Identify which cell holds the provided text, then report its (x, y) central coordinate. 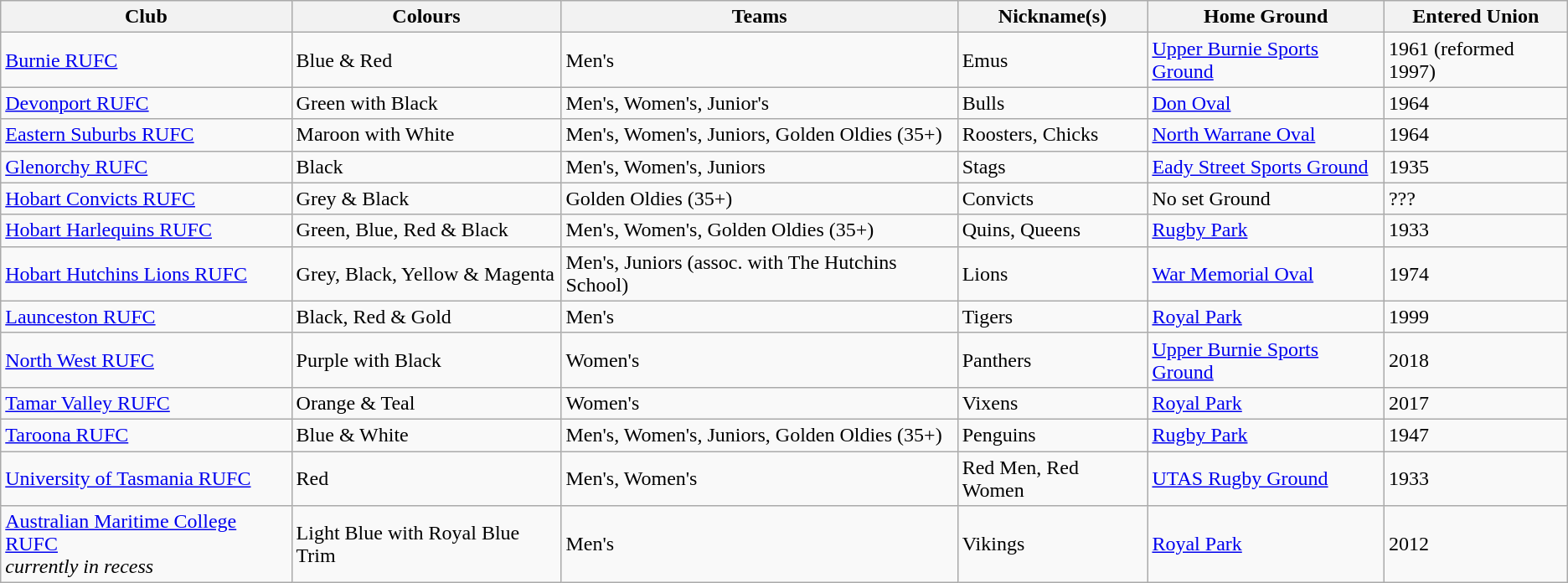
Golden Oldies (35+) (759, 199)
Tigers (1052, 317)
Don Oval (1266, 103)
Launceston RUFC (146, 317)
2017 (1476, 403)
Tamar Valley RUFC (146, 403)
No set Ground (1266, 199)
Men's, Women's, Juniors (759, 167)
Vikings (1052, 544)
Australian Maritime College RUFC currently in recess (146, 544)
Club (146, 17)
Eady Street Sports Ground (1266, 167)
Black, Red & Gold (426, 317)
Purple with Black (426, 360)
Emus (1052, 60)
Red (426, 477)
University of Tasmania RUFC (146, 477)
Orange & Teal (426, 403)
Black (426, 167)
UTAS Rugby Ground (1266, 477)
Devonport RUFC (146, 103)
Red Men, Red Women (1052, 477)
Men's, Women's, Golden Oldies (35+) (759, 230)
Taroona RUFC (146, 435)
Penguins (1052, 435)
1974 (1476, 273)
Eastern Suburbs RUFC (146, 135)
Men's, Women's, Junior's (759, 103)
Green, Blue, Red & Black (426, 230)
Light Blue with Royal Blue Trim (426, 544)
War Memorial Oval (1266, 273)
Entered Union (1476, 17)
??? (1476, 199)
Panthers (1052, 360)
Grey, Black, Yellow & Magenta (426, 273)
2012 (1476, 544)
Maroon with White (426, 135)
Hobart Harlequins RUFC (146, 230)
Green with Black (426, 103)
1947 (1476, 435)
1935 (1476, 167)
2018 (1476, 360)
North Warrane Oval (1266, 135)
Blue & Red (426, 60)
Men's, Juniors (assoc. with The Hutchins School) (759, 273)
Nickname(s) (1052, 17)
Convicts (1052, 199)
Glenorchy RUFC (146, 167)
Roosters, Chicks (1052, 135)
Grey & Black (426, 199)
Lions (1052, 273)
Men's, Women's (759, 477)
Teams (759, 17)
Stags (1052, 167)
Hobart Hutchins Lions RUFC (146, 273)
1999 (1476, 317)
Quins, Queens (1052, 230)
Home Ground (1266, 17)
North West RUFC (146, 360)
Hobart Convicts RUFC (146, 199)
Vixens (1052, 403)
Bulls (1052, 103)
Colours (426, 17)
Blue & White (426, 435)
Burnie RUFC (146, 60)
1961 (reformed 1997) (1476, 60)
